Extract the [x, y] coordinate from the center of the cell holding the provided text.  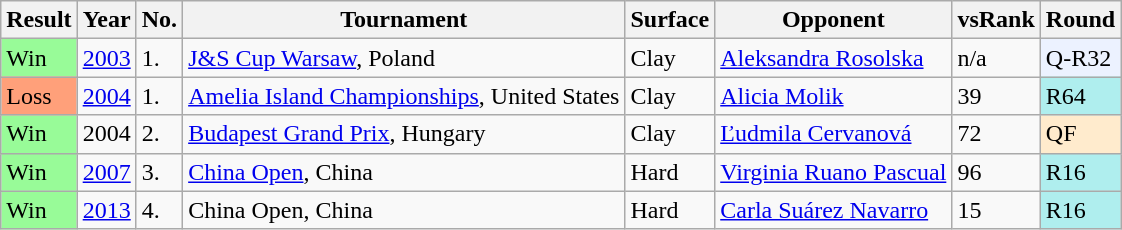
2003 [106, 58]
Result [39, 20]
2. [159, 134]
Round [1080, 20]
Q-R32 [1080, 58]
Amelia Island Championships, United States [404, 96]
96 [996, 172]
n/a [996, 58]
R64 [1080, 96]
3. [159, 172]
Opponent [834, 20]
J&S Cup Warsaw, Poland [404, 58]
2013 [106, 210]
Surface [670, 20]
QF [1080, 134]
vsRank [996, 20]
Aleksandra Rosolska [834, 58]
Loss [39, 96]
Tournament [404, 20]
15 [996, 210]
39 [996, 96]
72 [996, 134]
Ľudmila Cervanová [834, 134]
Alicia Molik [834, 96]
Virginia Ruano Pascual [834, 172]
4. [159, 210]
Year [106, 20]
No. [159, 20]
Carla Suárez Navarro [834, 210]
Budapest Grand Prix, Hungary [404, 134]
2007 [106, 172]
